Locate the cell with the specified text and output its [x, y] center coordinate. 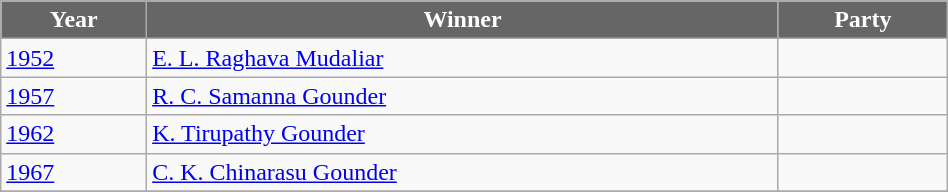
E. L. Raghava Mudaliar [463, 58]
Winner [463, 20]
1962 [74, 134]
C. K. Chinarasu Gounder [463, 172]
Party [862, 20]
1957 [74, 96]
1952 [74, 58]
1967 [74, 172]
Year [74, 20]
K. Tirupathy Gounder [463, 134]
R. C. Samanna Gounder [463, 96]
